Find where the given text appears and provide that cell's center as [x, y] coordinate. 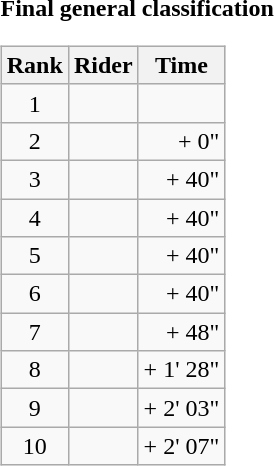
Rider [103, 65]
8 [34, 370]
+ 1' 28" [182, 370]
10 [34, 446]
3 [34, 179]
+ 48" [182, 332]
+ 0" [182, 141]
5 [34, 256]
9 [34, 408]
7 [34, 332]
2 [34, 141]
+ 2' 07" [182, 446]
Rank [34, 65]
4 [34, 217]
1 [34, 103]
Time [182, 65]
6 [34, 294]
+ 2' 03" [182, 408]
